Pinpoint the cell where the given text exists, returning its [x, y] midpoint coordinate. 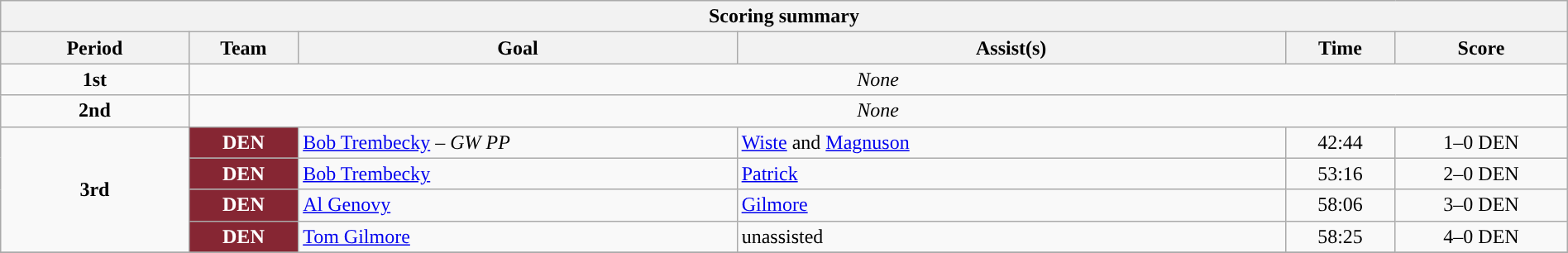
Gilmore [1011, 205]
2nd [94, 111]
1st [94, 79]
58:06 [1340, 205]
58:25 [1340, 236]
Time [1340, 48]
Score [1481, 48]
Patrick [1011, 174]
Scoring summary [784, 17]
Bob Trembecky – GW PP [518, 142]
Bob Trembecky [518, 174]
4–0 DEN [1481, 236]
Tom Gilmore [518, 236]
1–0 DEN [1481, 142]
3rd [94, 189]
53:16 [1340, 174]
42:44 [1340, 142]
Goal [518, 48]
Period [94, 48]
Al Genovy [518, 205]
2–0 DEN [1481, 174]
Team [243, 48]
Wiste and Magnuson [1011, 142]
3–0 DEN [1481, 205]
unassisted [1011, 236]
Assist(s) [1011, 48]
